Return (X, Y) of the center of cell containing provided text 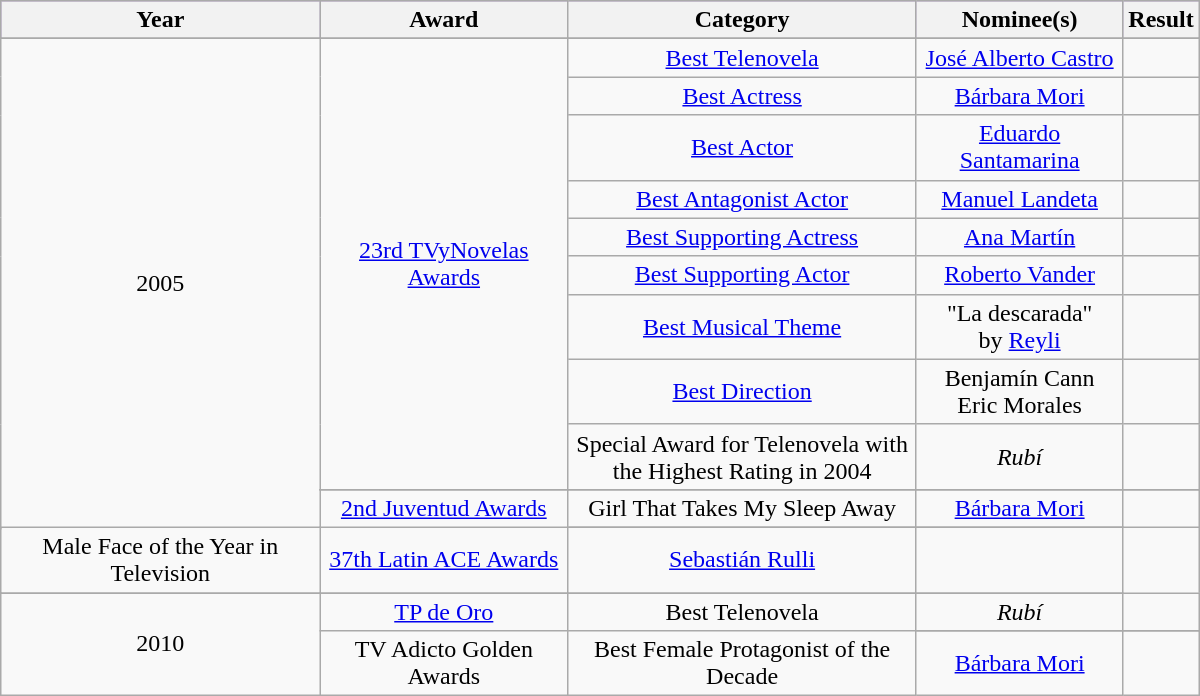
Benjamín Cann Eric Morales (1019, 392)
Eduardo Santamarina (1019, 148)
Sebastián Rulli (742, 560)
Result (1161, 20)
Best Supporting Actress (742, 237)
Category (742, 20)
Best Antagonist Actor (742, 199)
Best Supporting Actor (742, 275)
Roberto Vander (1019, 275)
23rd TVyNovelas Awards (444, 264)
2005 (160, 284)
José Alberto Castro (1019, 58)
TP de Oro (444, 611)
Best Actress (742, 96)
Girl That Takes My Sleep Away (742, 508)
Year (160, 20)
"La descarada" by Reyli (1019, 326)
Best Musical Theme (742, 326)
2nd Juventud Awards (444, 508)
Nominee(s) (1019, 20)
Best Actor (742, 148)
Special Award for Telenovela with the Highest Rating in 2004 (742, 456)
TV Adicto Golden Awards (444, 664)
Male Face of the Year in Television (160, 560)
Best Female Protagonist of the Decade (742, 664)
Ana Martín (1019, 237)
37th Latin ACE Awards (444, 560)
2010 (160, 644)
Award (444, 20)
Best Direction (742, 392)
Manuel Landeta (1019, 199)
